For the text-containing cell, return its midpoint in [x, y] coordinate format. 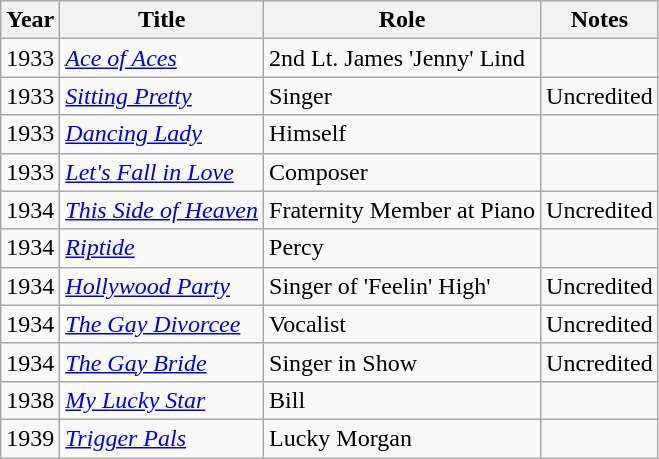
Let's Fall in Love [162, 172]
1938 [30, 400]
1939 [30, 438]
Fraternity Member at Piano [402, 210]
This Side of Heaven [162, 210]
Ace of Aces [162, 58]
The Gay Divorcee [162, 324]
My Lucky Star [162, 400]
Bill [402, 400]
Role [402, 20]
Himself [402, 134]
Percy [402, 248]
Vocalist [402, 324]
Dancing Lady [162, 134]
Trigger Pals [162, 438]
The Gay Bride [162, 362]
Sitting Pretty [162, 96]
Hollywood Party [162, 286]
Composer [402, 172]
Notes [600, 20]
2nd Lt. James 'Jenny' Lind [402, 58]
Title [162, 20]
Lucky Morgan [402, 438]
Singer in Show [402, 362]
Singer of 'Feelin' High' [402, 286]
Year [30, 20]
Singer [402, 96]
Riptide [162, 248]
